Return the [x, y] coordinate for the center point of the cell that contains the specified text.  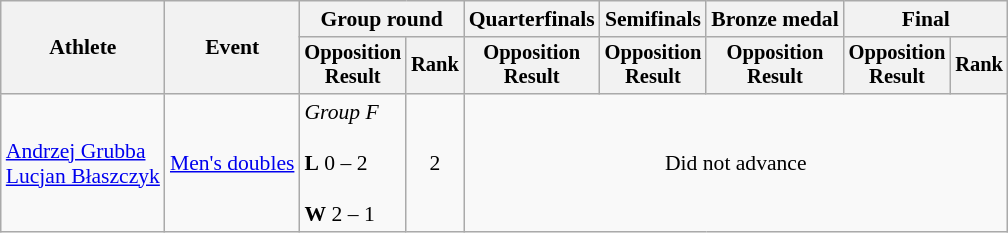
Group FL 0 – 2W 2 – 1 [352, 163]
Andrzej GrubbaLucjan Błaszczyk [83, 163]
Final [926, 19]
Athlete [83, 48]
Bronze medal [774, 19]
Did not advance [736, 163]
Event [232, 48]
Semifinals [654, 19]
Group round [381, 19]
Quarterfinals [532, 19]
Men's doubles [232, 163]
2 [435, 163]
